Capture the cell that displays the provided text and extract its [X, Y] central coordinate. 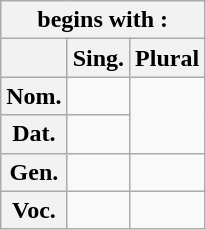
Voc. [34, 210]
Gen. [34, 172]
Nom. [34, 96]
Sing. [98, 58]
Dat. [34, 134]
begins with : [103, 20]
Plural [168, 58]
